Return the (X, Y) coordinate for the center point of the cell that contains the specified text.  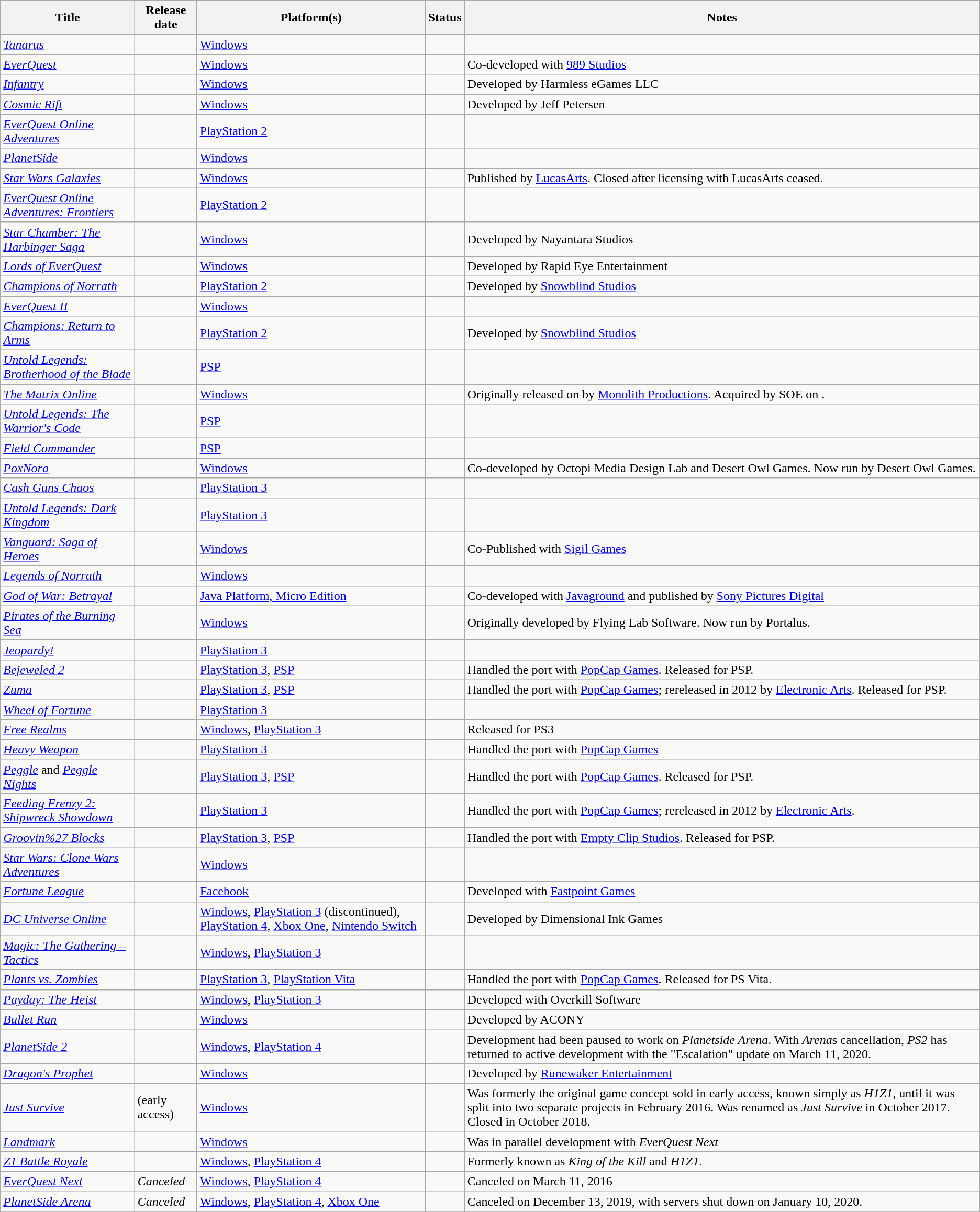
Payday: The Heist (68, 999)
PlanetSide 2 (68, 1046)
Champions of Norrath (68, 286)
PlanetSide Arena (68, 1202)
Java Platform, Micro Edition (311, 596)
Plants vs. Zombies (68, 980)
Title (68, 18)
The Matrix Online (68, 394)
Peggle and Peggle Nights (68, 777)
Canceled on December 13, 2019, with servers shut down on January 10, 2020. (722, 1202)
Facebook (311, 892)
Pirates of the Burning Sea (68, 623)
Groovin%27 Blocks (68, 838)
Release date (165, 18)
Developed by Runewaker Entertainment (722, 1073)
PoxNora (68, 468)
Co-developed with 989 Studios (722, 64)
Bullet Run (68, 1019)
Developed by Jeff Petersen (722, 104)
Windows, PlayStation 4, Xbox One (311, 1202)
Landmark (68, 1142)
Developed with Overkill Software (722, 999)
Status (445, 18)
Legends of Norrath (68, 576)
Vanguard: Saga of Heroes (68, 549)
Developed with Fastpoint Games (722, 892)
Platform(s) (311, 18)
Untold Legends: Brotherhood of the Blade (68, 368)
Jeopardy! (68, 650)
EverQuest Online Adventures: Frontiers (68, 205)
Notes (722, 18)
Bejeweled 2 (68, 670)
Heavy Weapon (68, 750)
Co-developed by Octopi Media Design Lab and Desert Owl Games. Now run by Desert Owl Games. (722, 468)
Cash Guns Chaos (68, 488)
Handled the port with Empty Clip Studios. Released for PSP. (722, 838)
Free Realms (68, 730)
Champions: Return to Arms (68, 333)
Co-Published with Sigil Games (722, 549)
Published by LucasArts. Closed after licensing with LucasArts ceased. (722, 178)
Zuma (68, 690)
Released for PS3 (722, 730)
Developed by Rapid Eye Entertainment (722, 266)
Developed by Harmless eGames LLC (722, 84)
Handled the port with PopCap Games (722, 750)
Field Commander (68, 448)
Z1 Battle Royale (68, 1162)
Star Chamber: The Harbinger Saga (68, 239)
Tanarus (68, 45)
PlayStation 3, PlayStation Vita (311, 980)
Originally developed by Flying Lab Software. Now run by Portalus. (722, 623)
Canceled on March 11, 2016 (722, 1182)
EverQuest Next (68, 1182)
Handled the port with PopCap Games; rereleased in 2012 by Electronic Arts. (722, 810)
Wheel of Fortune (68, 709)
Developed by ACONY (722, 1019)
Originally released on by Monolith Productions. Acquired by SOE on . (722, 394)
Handled the port with PopCap Games. Released for PS Vita. (722, 980)
Untold Legends: Dark Kingdom (68, 515)
Co-developed with Javaground and published by Sony Pictures Digital (722, 596)
Star Wars Galaxies (68, 178)
Was in parallel development with EverQuest Next (722, 1142)
Feeding Frenzy 2: Shipwreck Showdown (68, 810)
(early access) (165, 1107)
Handled the port with PopCap Games; rereleased in 2012 by Electronic Arts. Released for PSP. (722, 690)
DC Universe Online (68, 918)
Magic: The Gathering – Tactics (68, 953)
PlanetSide (68, 158)
Dragon's Prophet (68, 1073)
Windows, PlayStation 3 (discontinued), PlayStation 4, Xbox One, Nintendo Switch (311, 918)
Cosmic Rift (68, 104)
Just Survive (68, 1107)
God of War: Betrayal (68, 596)
Formerly known as King of the Kill and H1Z1. (722, 1162)
Untold Legends: The Warrior's Code (68, 421)
Fortune League (68, 892)
Star Wars: Clone Wars Adventures (68, 865)
Developed by Nayantara Studios (722, 239)
EverQuest (68, 64)
EverQuest II (68, 306)
Lords of EverQuest (68, 266)
EverQuest Online Adventures (68, 131)
Developed by Dimensional Ink Games (722, 918)
Infantry (68, 84)
